Return [x, y] of the center of cell containing provided text 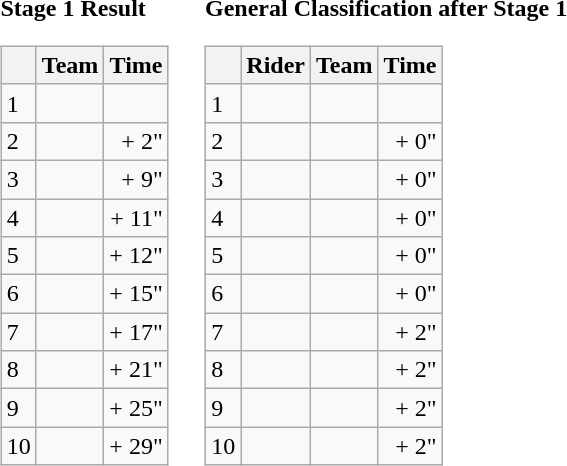
Rider [276, 65]
+ 9" [136, 179]
+ 21" [136, 370]
+ 17" [136, 332]
+ 25" [136, 408]
+ 15" [136, 294]
+ 12" [136, 256]
+ 11" [136, 217]
+ 29" [136, 446]
